For the text-containing cell, return its midpoint in [x, y] coordinate format. 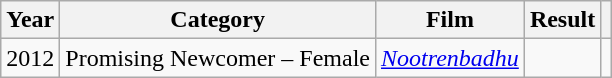
2012 [30, 58]
Year [30, 20]
Nootrenbadhu [450, 58]
Film [450, 20]
Category [218, 20]
Promising Newcomer – Female [218, 58]
Result [562, 20]
